Locate the cell with the specified text and output its [x, y] center coordinate. 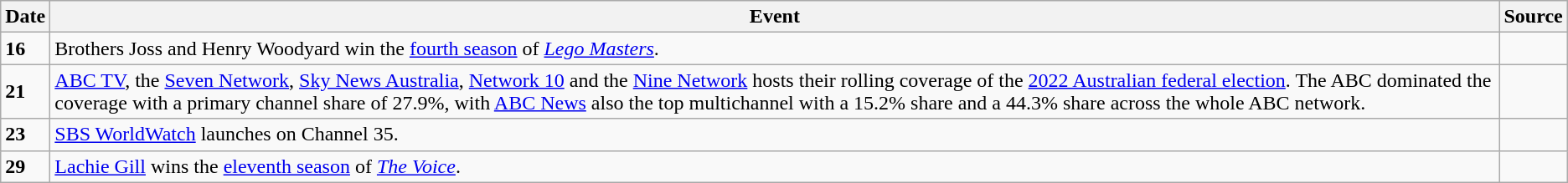
21 [25, 92]
Event [775, 17]
Source [1533, 17]
16 [25, 48]
Lachie Gill wins the eleventh season of The Voice. [775, 166]
SBS WorldWatch launches on Channel 35. [775, 135]
23 [25, 135]
Brothers Joss and Henry Woodyard win the fourth season of Lego Masters. [775, 48]
29 [25, 166]
Date [25, 17]
